Capture the cell that displays the provided text and extract its [X, Y] central coordinate. 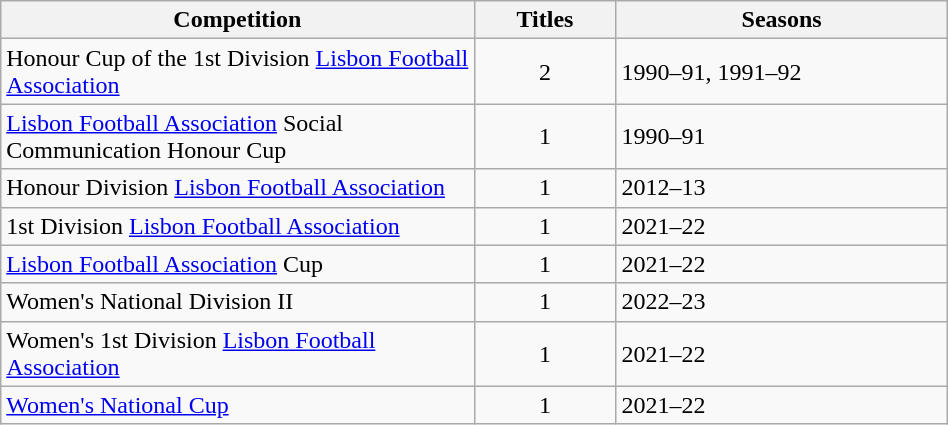
Women's National Cup [238, 405]
Lisbon Football Association Social Communication Honour Cup [238, 136]
2012–13 [782, 188]
1990–91, 1991–92 [782, 72]
Titles [545, 20]
Women's 1st Division Lisbon Football Association [238, 354]
Competition [238, 20]
Honour Cup of the 1st Division Lisbon Football Association [238, 72]
1990–91 [782, 136]
Lisbon Football Association Cup [238, 264]
Women's National Division II [238, 302]
Honour Division Lisbon Football Association [238, 188]
1st Division Lisbon Football Association [238, 226]
2022–23 [782, 302]
2 [545, 72]
Seasons [782, 20]
